Return the (x, y) coordinate for the center point of the cell that contains the specified text.  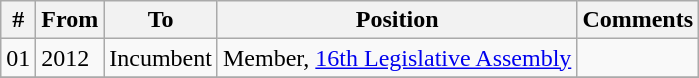
Comments (638, 20)
# (18, 20)
To (161, 20)
2012 (70, 58)
From (70, 20)
Incumbent (161, 58)
Position (396, 20)
01 (18, 58)
Member, 16th Legislative Assembly (396, 58)
